Search for the cell housing the specified text and yield its [x, y] center coordinate. 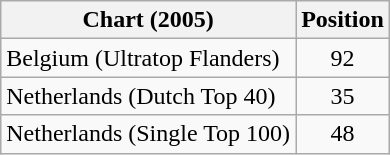
Netherlands (Dutch Top 40) [148, 96]
Netherlands (Single Top 100) [148, 134]
Belgium (Ultratop Flanders) [148, 58]
35 [343, 96]
Position [343, 20]
48 [343, 134]
Chart (2005) [148, 20]
92 [343, 58]
